Detect which cell encompasses the target text, then output its (X, Y) center coordinate. 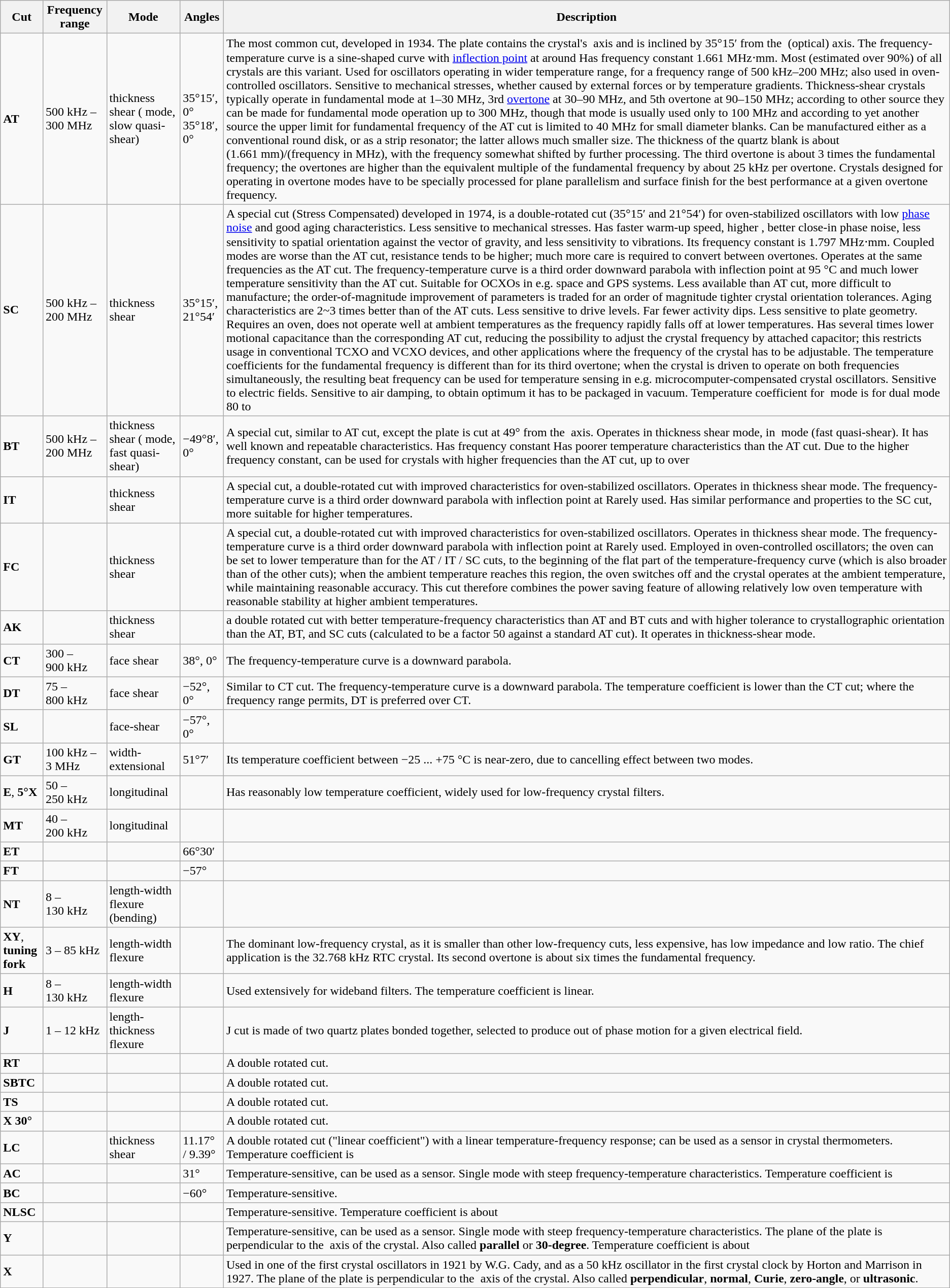
SL (22, 726)
3 – 85 kHz (75, 951)
SC (22, 310)
LC (22, 1147)
IT (22, 500)
−52°, 0° (202, 693)
1 – 12 kHz (75, 1030)
Description (587, 17)
BC (22, 1193)
E, 5°X (22, 792)
50 – 250 kHz (75, 792)
100 kHz – 3 MHz (75, 759)
XY, tuning fork (22, 951)
J cut is made of two quartz plates bonded together, selected to produce out of phase motion for a given electrical field. (587, 1030)
MT (22, 825)
face-shear (143, 726)
300 – 900 kHz (75, 660)
Frequency range (75, 17)
500 kHz – 300 MHz (75, 119)
FT (22, 871)
Mode (143, 17)
CT (22, 660)
31° (202, 1173)
−60° (202, 1193)
RT (22, 1063)
−57°, 0° (202, 726)
X (22, 1271)
40 – 200 kHz (75, 825)
length-thickness flexure (143, 1030)
DT (22, 693)
length-width flexure (bending) (143, 904)
GT (22, 759)
Y (22, 1238)
thickness shear ( mode, fast quasi-shear) (143, 446)
H (22, 990)
TS (22, 1102)
Temperature-sensitive, can be used as a sensor. Single mode with steep frequency-temperature characteristics. Temperature coefficient is (587, 1173)
AT (22, 119)
X 30° (22, 1121)
Temperature-sensitive. Temperature coefficient is about (587, 1212)
Its temperature coefficient between −25 ... +75 °C is near-zero, due to cancelling effect between two modes. (587, 759)
ET (22, 852)
Angles (202, 17)
SBTC (22, 1083)
width-extensional (143, 759)
11.17° / 9.39° (202, 1147)
Used extensively for wideband filters. The temperature coefficient is linear. (587, 990)
75 – 800 kHz (75, 693)
FC (22, 567)
The frequency-temperature curve is a downward parabola. (587, 660)
35°15′, 21°54′ (202, 310)
NLSC (22, 1212)
35°15′, 0° 35°18′, 0° (202, 119)
51°7′ (202, 759)
BT (22, 446)
66°30′ (202, 852)
Cut (22, 17)
38°, 0° (202, 660)
−49°8′, 0° (202, 446)
AC (22, 1173)
Has reasonably low temperature coefficient, widely used for low-frequency crystal filters. (587, 792)
−57° (202, 871)
AK (22, 627)
NT (22, 904)
thickness shear ( mode, slow quasi-shear) (143, 119)
Temperature-sensitive. (587, 1193)
J (22, 1030)
